For the text-containing cell, return its midpoint in (x, y) coordinate format. 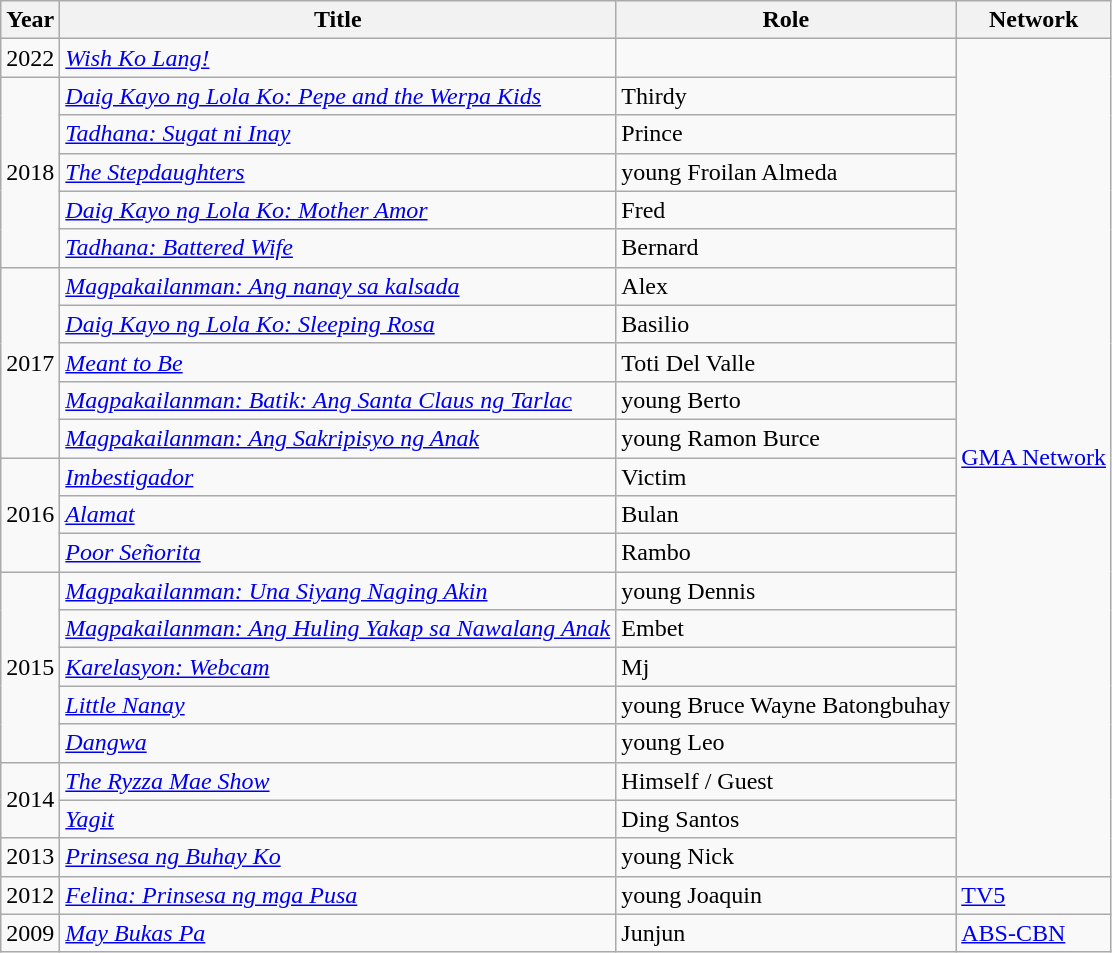
Prinsesa ng Buhay Ko (338, 857)
Title (338, 20)
young Ramon Burce (786, 438)
Role (786, 20)
Prince (786, 134)
Fred (786, 210)
ABS-CBN (1034, 933)
Daig Kayo ng Lola Ko: Pepe and the Werpa Kids (338, 96)
Daig Kayo ng Lola Ko: Sleeping Rosa (338, 324)
Meant to Be (338, 362)
Magpakailanman: Batik: Ang Santa Claus ng Tarlac (338, 400)
Mj (786, 667)
Wish Ko Lang! (338, 58)
The Ryzza Mae Show (338, 781)
2014 (30, 800)
Rambo (786, 553)
young Bruce Wayne Batongbuhay (786, 705)
Yagit (338, 819)
GMA Network (1034, 458)
young Nick (786, 857)
Year (30, 20)
Junjun (786, 933)
Magpakailanman: Ang Sakripisyo ng Anak (338, 438)
Himself / Guest (786, 781)
Embet (786, 629)
2013 (30, 857)
Victim (786, 477)
The Stepdaughters (338, 172)
Bulan (786, 515)
2015 (30, 667)
Daig Kayo ng Lola Ko: Mother Amor (338, 210)
young Joaquin (786, 895)
young Berto (786, 400)
young Leo (786, 743)
Karelasyon: Webcam (338, 667)
2009 (30, 933)
TV5 (1034, 895)
Thirdy (786, 96)
Alex (786, 286)
Magpakailanman: Una Siyang Naging Akin (338, 591)
Little Nanay (338, 705)
Imbestigador (338, 477)
young Froilan Almeda (786, 172)
Bernard (786, 248)
Toti Del Valle (786, 362)
2017 (30, 362)
2018 (30, 172)
Network (1034, 20)
May Bukas Pa (338, 933)
2016 (30, 515)
2012 (30, 895)
Basilio (786, 324)
Alamat (338, 515)
Poor Señorita (338, 553)
2022 (30, 58)
Dangwa (338, 743)
young Dennis (786, 591)
Felina: Prinsesa ng mga Pusa (338, 895)
Tadhana: Sugat ni Inay (338, 134)
Ding Santos (786, 819)
Magpakailanman: Ang nanay sa kalsada (338, 286)
Magpakailanman: Ang Huling Yakap sa Nawalang Anak (338, 629)
Tadhana: Battered Wife (338, 248)
